Locate the cell with the specified text and output its (X, Y) center coordinate. 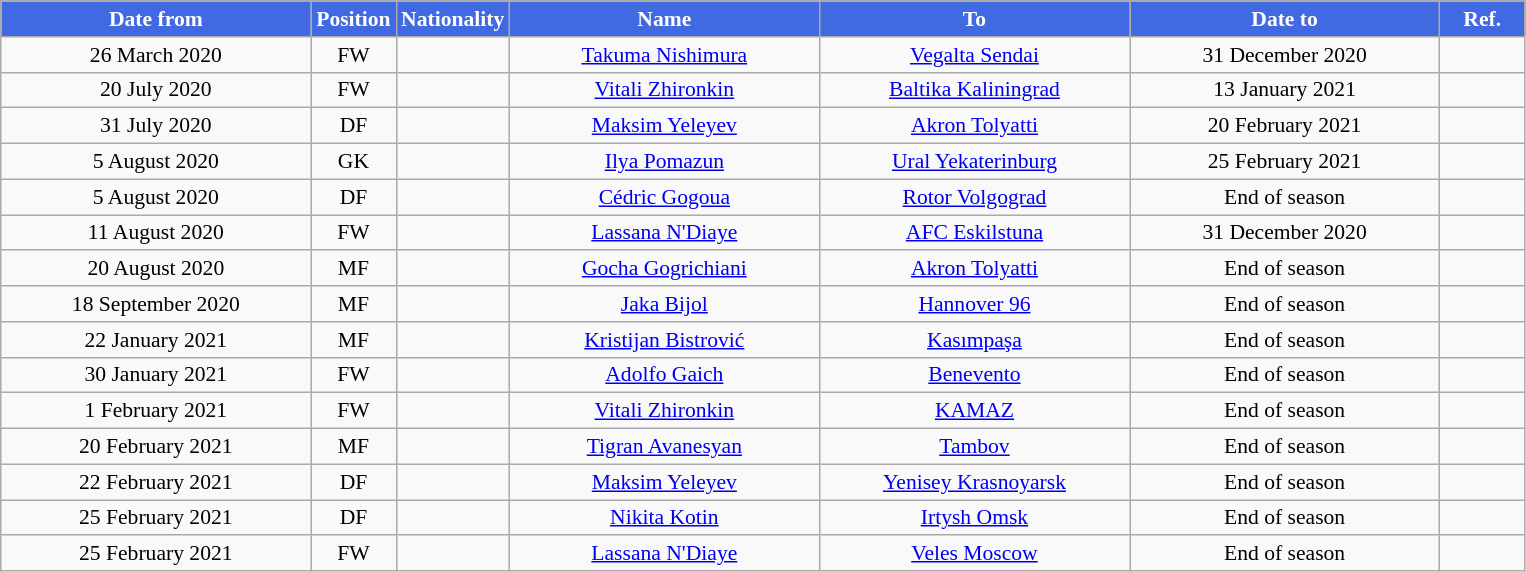
20 August 2020 (156, 269)
To (974, 19)
Kristijan Bistrović (664, 340)
Baltika Kaliningrad (974, 90)
30 January 2021 (156, 375)
Kasımpaşa (974, 340)
Date from (156, 19)
Hannover 96 (974, 304)
Irtysh Omsk (974, 518)
Date to (1285, 19)
GK (354, 162)
Ref. (1482, 19)
Tigran Avanesyan (664, 447)
Tambov (974, 447)
Takuma Nishimura (664, 55)
Nikita Kotin (664, 518)
Nationality (452, 19)
Jaka Bijol (664, 304)
Cédric Gogoua (664, 197)
22 January 2021 (156, 340)
Name (664, 19)
13 January 2021 (1285, 90)
26 March 2020 (156, 55)
Ilya Pomazun (664, 162)
KAMAZ (974, 411)
22 February 2021 (156, 482)
18 September 2020 (156, 304)
1 February 2021 (156, 411)
Gocha Gogrichiani (664, 269)
11 August 2020 (156, 233)
20 July 2020 (156, 90)
Yenisey Krasnoyarsk (974, 482)
Benevento (974, 375)
Veles Moscow (974, 554)
Position (354, 19)
31 July 2020 (156, 126)
Adolfo Gaich (664, 375)
AFC Eskilstuna (974, 233)
Ural Yekaterinburg (974, 162)
Rotor Volgograd (974, 197)
Vegalta Sendai (974, 55)
